Identify which cell holds the provided text, then report its [x, y] central coordinate. 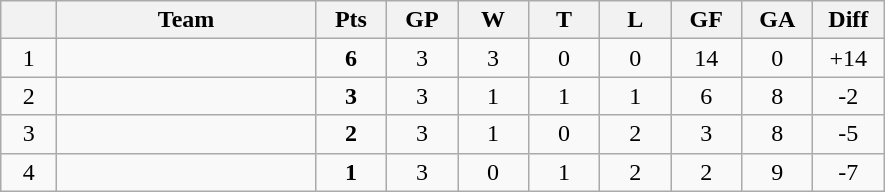
-7 [848, 172]
-5 [848, 134]
GA [778, 20]
Team [186, 20]
14 [706, 58]
Pts [350, 20]
+14 [848, 58]
Diff [848, 20]
9 [778, 172]
-2 [848, 96]
GP [422, 20]
W [494, 20]
GF [706, 20]
4 [29, 172]
L [636, 20]
T [564, 20]
